Return the [X, Y] coordinate for the center point of the cell that contains the specified text.  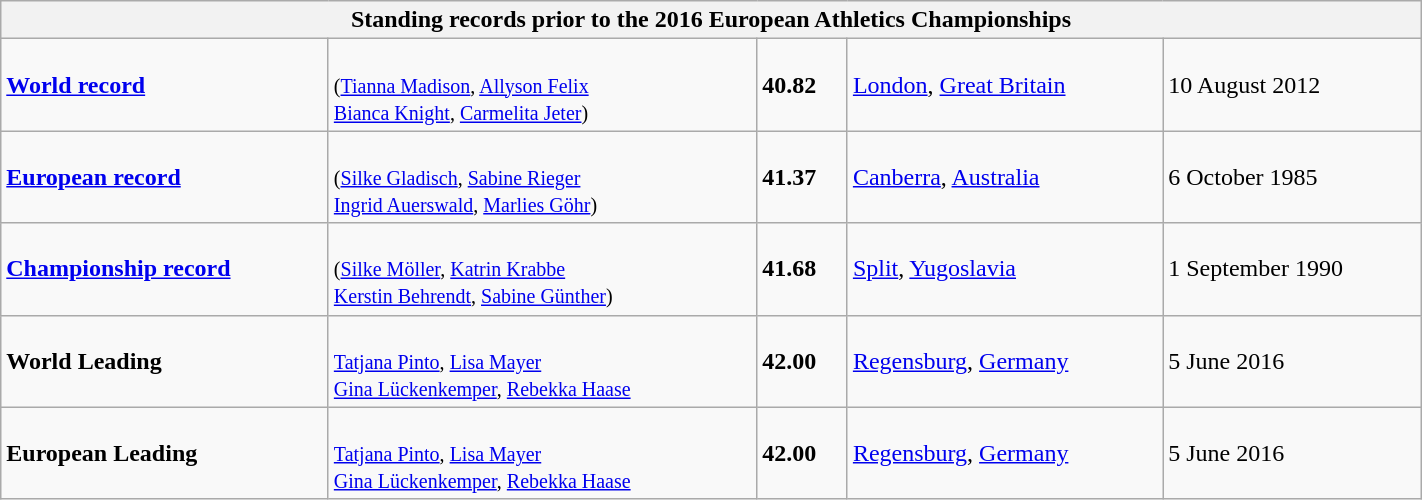
Split, Yugoslavia [1004, 269]
World record [165, 85]
European Leading [165, 453]
(Silke Gladisch, Sabine Rieger Ingrid Auerswald, Marlies Göhr) [542, 177]
(Silke Möller, Katrin Krabbe Kerstin Behrendt, Sabine Günther) [542, 269]
London, Great Britain [1004, 85]
41.37 [802, 177]
Championship record [165, 269]
Standing records prior to the 2016 European Athletics Championships [711, 20]
World Leading [165, 361]
1 September 1990 [1292, 269]
6 October 1985 [1292, 177]
(Tianna Madison, Allyson Felix Bianca Knight, Carmelita Jeter) [542, 85]
41.68 [802, 269]
European record [165, 177]
40.82 [802, 85]
10 August 2012 [1292, 85]
Canberra, Australia [1004, 177]
